Extract the [x, y] coordinate from the center of the cell holding the provided text.  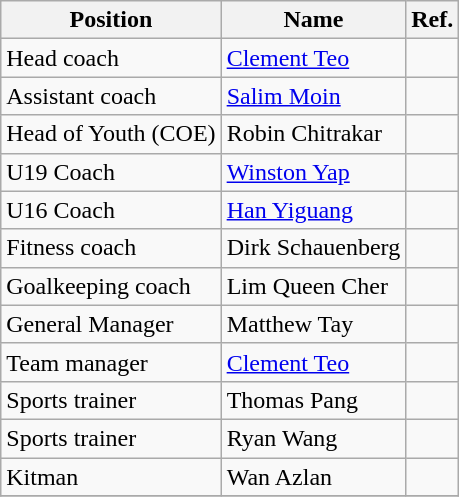
Kitman [111, 477]
Robin Chitrakar [314, 134]
U19 Coach [111, 172]
Position [111, 20]
Salim Moin [314, 96]
Ref. [432, 20]
Winston Yap [314, 172]
Wan Azlan [314, 477]
Head coach [111, 58]
Name [314, 20]
Assistant coach [111, 96]
Goalkeeping coach [111, 286]
Matthew Tay [314, 324]
Han Yiguang [314, 210]
Lim Queen Cher [314, 286]
U16 Coach [111, 210]
Thomas Pang [314, 400]
Fitness coach [111, 248]
General Manager [111, 324]
Team manager [111, 362]
Dirk Schauenberg [314, 248]
Ryan Wang [314, 438]
Head of Youth (COE) [111, 134]
